Return (x, y) of the center of cell containing provided text 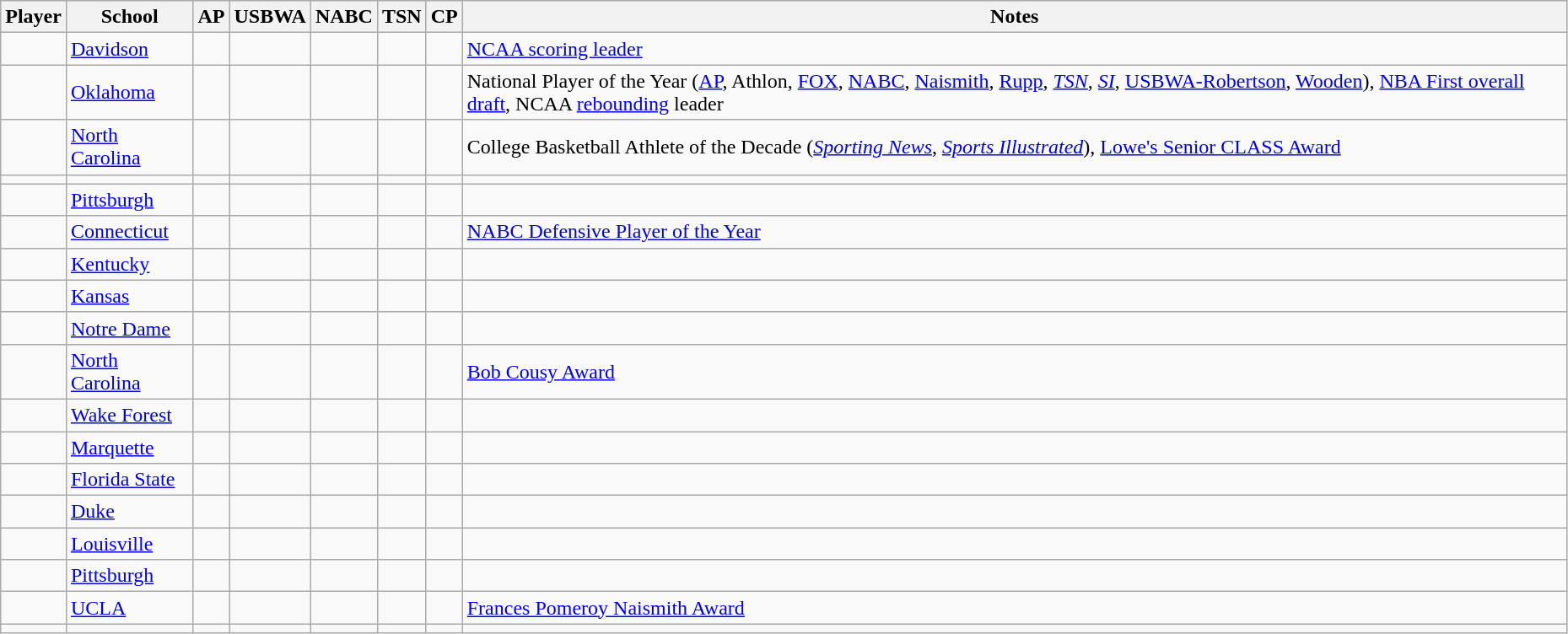
NCAA scoring leader (1014, 49)
Notes (1014, 17)
Davidson (129, 49)
College Basketball Athlete of the Decade (Sporting News, Sports Illustrated), Lowe's Senior CLASS Award (1014, 147)
Bob Cousy Award (1014, 371)
TSN (401, 17)
Kansas (129, 296)
Florida State (129, 480)
Frances Pomeroy Naismith Award (1014, 608)
Marquette (129, 448)
NABC (344, 17)
Player (34, 17)
NABC Defensive Player of the Year (1014, 232)
Duke (129, 512)
Kentucky (129, 264)
Connecticut (129, 232)
Oklahoma (129, 93)
Notre Dame (129, 328)
UCLA (129, 608)
Wake Forest (129, 415)
CP (444, 17)
AP (211, 17)
USBWA (270, 17)
School (129, 17)
Louisville (129, 544)
